Capture the cell that displays the provided text and extract its (X, Y) central coordinate. 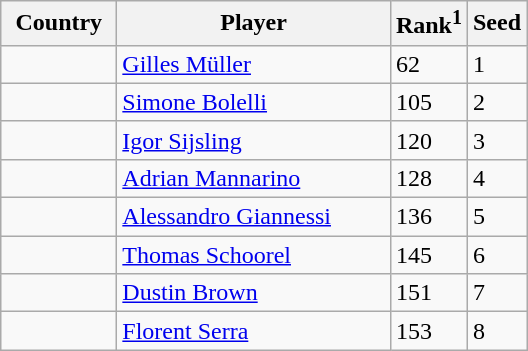
Alessandro Giannessi (254, 217)
6 (496, 255)
2 (496, 102)
153 (428, 331)
Gilles Müller (254, 64)
4 (496, 178)
Igor Sijsling (254, 140)
128 (428, 178)
Seed (496, 24)
Rank1 (428, 24)
151 (428, 293)
145 (428, 255)
Country (59, 24)
105 (428, 102)
120 (428, 140)
Simone Bolelli (254, 102)
Dustin Brown (254, 293)
Florent Serra (254, 331)
1 (496, 64)
8 (496, 331)
5 (496, 217)
Player (254, 24)
Adrian Mannarino (254, 178)
Thomas Schoorel (254, 255)
7 (496, 293)
3 (496, 140)
62 (428, 64)
136 (428, 217)
